Pinpoint the cell where the given text exists, returning its [x, y] midpoint coordinate. 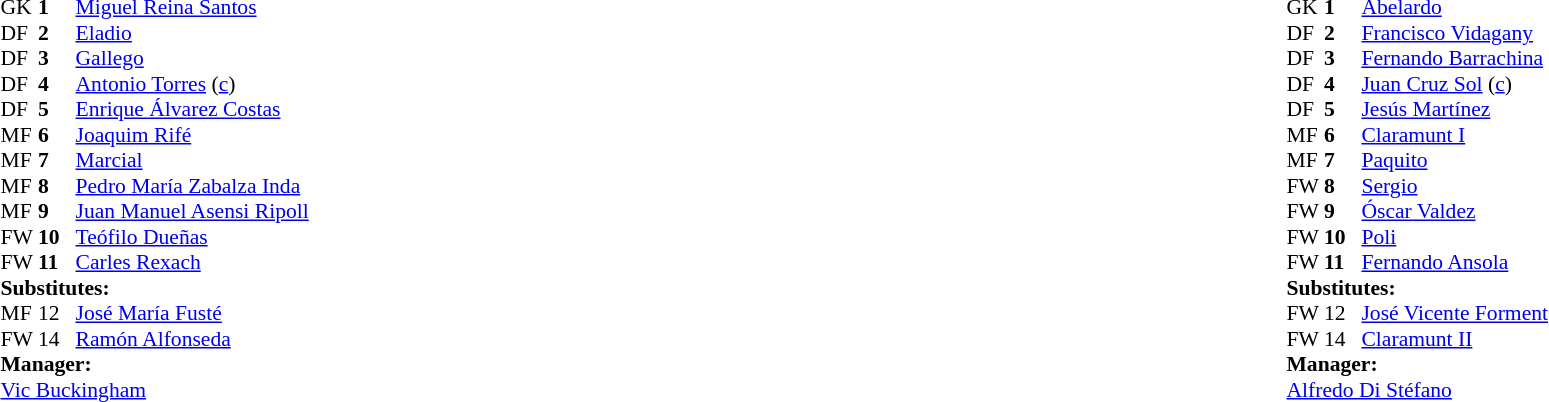
Enrique Álvarez Costas [192, 109]
Juan Cruz Sol (c) [1454, 84]
Sergio [1454, 186]
Francisco Vidagany [1454, 33]
Marcial [192, 161]
Eladio [192, 33]
Ramón Alfonseda [192, 339]
Juan Manuel Asensi Ripoll [192, 211]
José Vicente Forment [1454, 313]
Óscar Valdez [1454, 211]
Carles Rexach [192, 263]
Joaquim Rifé [192, 135]
Gallego [192, 59]
Claramunt I [1454, 135]
Pedro María Zabalza Inda [192, 186]
José María Fusté [192, 313]
Fernando Barrachina [1454, 59]
Antonio Torres (c) [192, 84]
Fernando Ansola [1454, 263]
Poli [1454, 237]
Jesús Martínez [1454, 109]
Teófilo Dueñas [192, 237]
Paquito [1454, 161]
Claramunt II [1454, 339]
